Pinpoint the cell where the given text exists, returning its [x, y] midpoint coordinate. 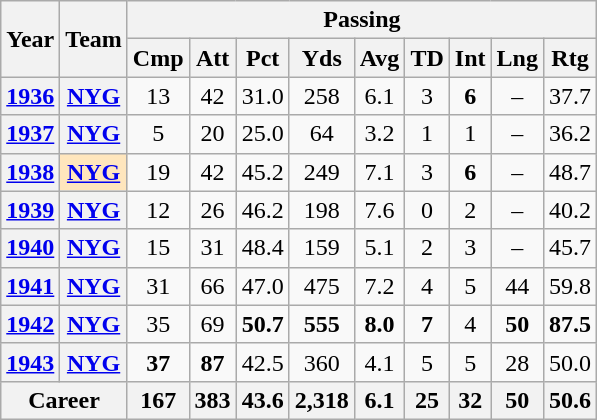
Pct [262, 58]
66 [212, 286]
3.2 [380, 134]
1937 [30, 134]
475 [322, 286]
383 [212, 400]
Year [30, 39]
Lng [517, 58]
36.2 [570, 134]
35 [158, 324]
167 [158, 400]
1936 [30, 96]
7 [427, 324]
48.7 [570, 172]
1938 [30, 172]
37.7 [570, 96]
50.0 [570, 362]
28 [517, 362]
43.6 [262, 400]
64 [322, 134]
249 [322, 172]
40.2 [570, 210]
Cmp [158, 58]
69 [212, 324]
50.7 [262, 324]
Int [470, 58]
1942 [30, 324]
Yds [322, 58]
Career [64, 400]
45.2 [262, 172]
15 [158, 248]
48.4 [262, 248]
47.0 [262, 286]
26 [212, 210]
7.1 [380, 172]
7.2 [380, 286]
25 [427, 400]
42.5 [262, 362]
2,318 [322, 400]
1943 [30, 362]
87.5 [570, 324]
13 [158, 96]
TD [427, 58]
Team [94, 39]
1940 [30, 248]
198 [322, 210]
159 [322, 248]
Att [212, 58]
32 [470, 400]
44 [517, 286]
Rtg [570, 58]
360 [322, 362]
1939 [30, 210]
1941 [30, 286]
46.2 [262, 210]
4.1 [380, 362]
555 [322, 324]
8.0 [380, 324]
87 [212, 362]
19 [158, 172]
20 [212, 134]
25.0 [262, 134]
5.1 [380, 248]
0 [427, 210]
Avg [380, 58]
45.7 [570, 248]
Passing [362, 20]
31.0 [262, 96]
37 [158, 362]
258 [322, 96]
59.8 [570, 286]
12 [158, 210]
7.6 [380, 210]
50.6 [570, 400]
